Locate the cell with the specified text and output its [X, Y] center coordinate. 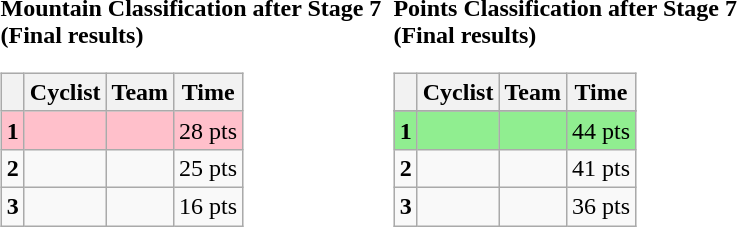
36 pts [600, 206]
41 pts [600, 168]
28 pts [208, 130]
25 pts [208, 168]
16 pts [208, 206]
44 pts [600, 130]
